Provide the [x, y] coordinate of the cell's center where the given text is located.  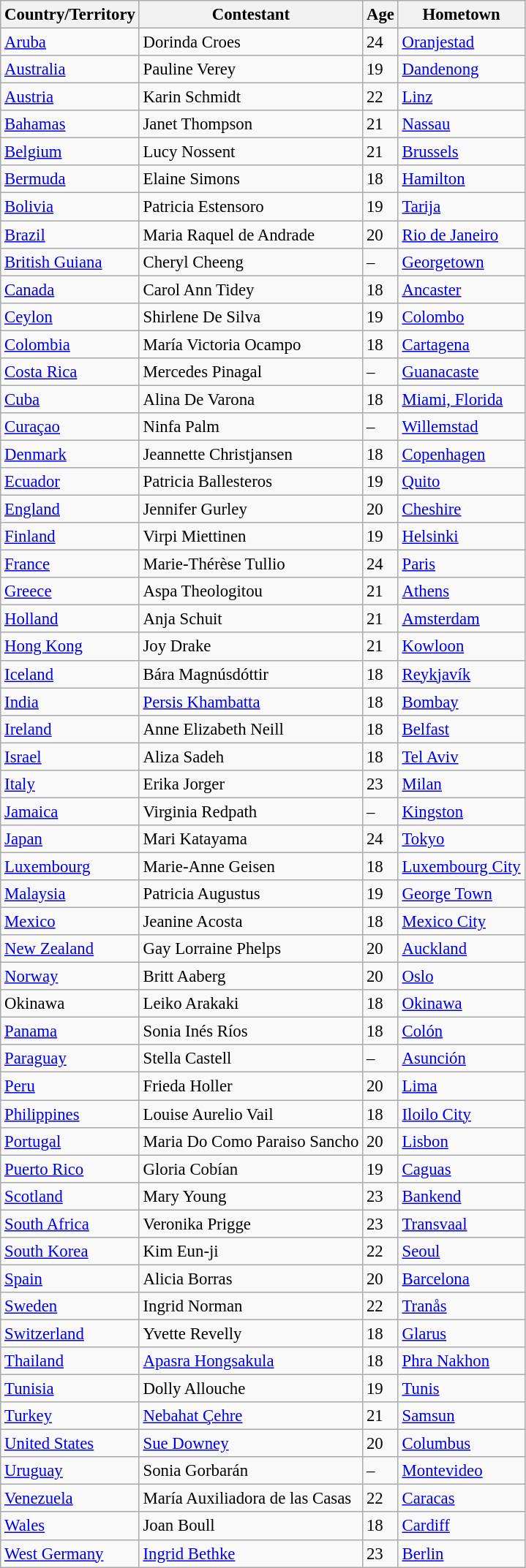
Denmark [70, 454]
Virginia Redpath [250, 811]
Erika Jorger [250, 784]
Auckland [461, 949]
Colombo [461, 317]
Nassau [461, 124]
Gloria Cobían [250, 1169]
Ireland [70, 729]
Australia [70, 69]
Elaine Simons [250, 179]
Milan [461, 784]
Copenhagen [461, 454]
France [70, 564]
Norway [70, 977]
Amsterdam [461, 619]
Paraguay [70, 1059]
Sue Downey [250, 1444]
Samsun [461, 1416]
Miami, Florida [461, 399]
Jeannette Christjansen [250, 454]
Mari Katayama [250, 839]
Tranås [461, 1306]
Barcelona [461, 1279]
New Zealand [70, 949]
Paris [461, 564]
Montevideo [461, 1471]
United States [70, 1444]
Puerto Rico [70, 1169]
Mercedes Pinagal [250, 372]
Canada [70, 289]
Age [380, 15]
Guanacaste [461, 372]
Dorinda Croes [250, 42]
Malaysia [70, 894]
Aspa Theologitou [250, 591]
Anne Elizabeth Neill [250, 729]
Hometown [461, 15]
Louise Aurelio Vail [250, 1114]
Ecuador [70, 482]
Jennifer Gurley [250, 510]
Mary Young [250, 1196]
Ingrid Norman [250, 1306]
Mexico [70, 922]
Phra Nakhon [461, 1361]
Israel [70, 757]
Britt Aaberg [250, 977]
Sweden [70, 1306]
West Germany [70, 1553]
Aliza Sadeh [250, 757]
Bolivia [70, 207]
Portugal [70, 1141]
Caguas [461, 1169]
Transvaal [461, 1224]
Marie-Anne Geisen [250, 866]
Bankend [461, 1196]
Bermuda [70, 179]
Iloilo City [461, 1114]
Pauline Verey [250, 69]
Curaçao [70, 427]
Tunis [461, 1389]
Jamaica [70, 811]
Luxembourg [70, 866]
South Africa [70, 1224]
Sonia Inés Ríos [250, 1031]
María Victoria Ocampo [250, 344]
Patricia Estensoro [250, 207]
Berlin [461, 1553]
Carol Ann Tidey [250, 289]
Veronika Prigge [250, 1224]
Scotland [70, 1196]
Holland [70, 619]
Aruba [70, 42]
Ancaster [461, 289]
Peru [70, 1086]
Kingston [461, 811]
Cheryl Cheeng [250, 262]
Philippines [70, 1114]
Lucy Nossent [250, 152]
Frieda Holler [250, 1086]
Stella Castell [250, 1059]
India [70, 702]
Hamilton [461, 179]
Shirlene De Silva [250, 317]
Wales [70, 1526]
Colón [461, 1031]
Apasra Hongsakula [250, 1361]
Gay Lorraine Phelps [250, 949]
Jeanine Acosta [250, 922]
Belfast [461, 729]
Alicia Borras [250, 1279]
Thailand [70, 1361]
Colombia [70, 344]
María Auxiliadora de las Casas [250, 1499]
Iceland [70, 674]
South Korea [70, 1251]
Asunción [461, 1059]
Oslo [461, 977]
Spain [70, 1279]
Karin Schmidt [250, 97]
Nebahat Çehre [250, 1416]
Tokyo [461, 839]
Georgetown [461, 262]
Rio de Janeiro [461, 235]
Cuba [70, 399]
Virpi Miettinen [250, 537]
Helsinki [461, 537]
Ingrid Bethke [250, 1553]
Cartagena [461, 344]
Seoul [461, 1251]
Bombay [461, 702]
Sonia Gorbarán [250, 1471]
Tarija [461, 207]
Austria [70, 97]
Caracas [461, 1499]
Leiko Arakaki [250, 1004]
George Town [461, 894]
Joan Boull [250, 1526]
Willemstad [461, 427]
Italy [70, 784]
Tunisia [70, 1389]
Tel Aviv [461, 757]
Lisbon [461, 1141]
Cardiff [461, 1526]
Contestant [250, 15]
Venezuela [70, 1499]
Country/Territory [70, 15]
Yvette Revelly [250, 1333]
Alina De Varona [250, 399]
Quito [461, 482]
Luxembourg City [461, 866]
Turkey [70, 1416]
Kowloon [461, 647]
England [70, 510]
Persis Khambatta [250, 702]
Maria Raquel de Andrade [250, 235]
Panama [70, 1031]
Reykjavík [461, 674]
Ceylon [70, 317]
Ninfa Palm [250, 427]
Patricia Augustus [250, 894]
Brussels [461, 152]
Bahamas [70, 124]
Linz [461, 97]
Anja Schuit [250, 619]
Oranjestad [461, 42]
Switzerland [70, 1333]
Kim Eun-ji [250, 1251]
Athens [461, 591]
Japan [70, 839]
British Guiana [70, 262]
Marie-Thérèse Tullio [250, 564]
Belgium [70, 152]
Janet Thompson [250, 124]
Dandenong [461, 69]
Bára Magnúsdóttir [250, 674]
Costa Rica [70, 372]
Hong Kong [70, 647]
Cheshire [461, 510]
Maria Do Como Paraiso Sancho [250, 1141]
Mexico City [461, 922]
Joy Drake [250, 647]
Greece [70, 591]
Glarus [461, 1333]
Columbus [461, 1444]
Uruguay [70, 1471]
Patricia Ballesteros [250, 482]
Finland [70, 537]
Lima [461, 1086]
Dolly Allouche [250, 1389]
Brazil [70, 235]
